Output the [X, Y] coordinate of the center of the cell containing the given text.  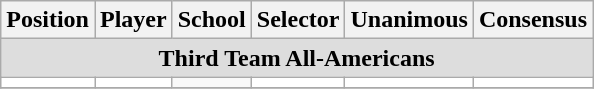
Consensus [532, 20]
Position [48, 20]
Unanimous [409, 20]
Player [133, 20]
School [212, 20]
Selector [298, 20]
Third Team All-Americans [297, 58]
